Provide the [X, Y] coordinate of the cell's center where the given text is located.  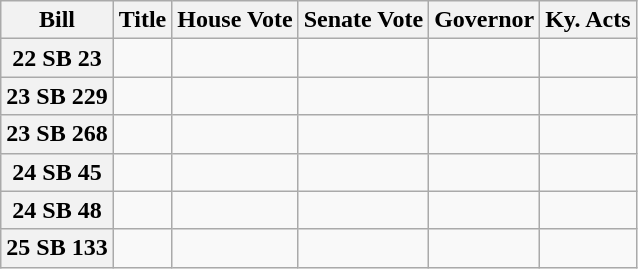
Ky. Acts [588, 20]
25 SB 133 [57, 248]
Governor [484, 20]
23 SB 229 [57, 96]
Title [142, 20]
24 SB 45 [57, 172]
Senate Vote [363, 20]
House Vote [235, 20]
Bill [57, 20]
22 SB 23 [57, 58]
23 SB 268 [57, 134]
24 SB 48 [57, 210]
